Return the (x, y) coordinate for the center point of the cell that contains the specified text.  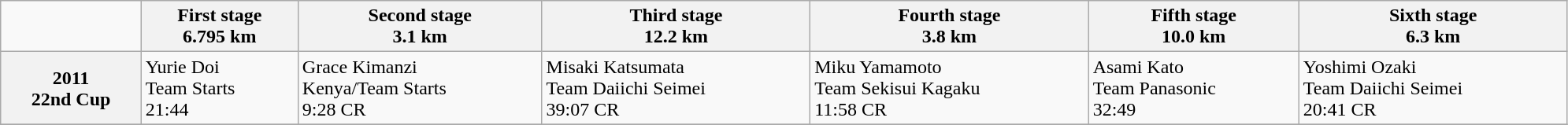
Fifth stage10.0 km (1194, 27)
Yoshimi OzakiTeam Daiichi Seimei20:41 CR (1433, 88)
Third stage12.2 km (676, 27)
Miku YamamotoTeam Sekisui Kagaku11:58 CR (950, 88)
First stage6.795 km (219, 27)
Fourth stage3.8 km (950, 27)
2011 22nd Cup (71, 88)
Asami KatoTeam Panasonic32:49 (1194, 88)
Second stage3.1 km (420, 27)
Misaki Katsumata Team Daiichi Seimei39:07 CR (676, 88)
Grace KimanziKenya/Team Starts9:28 CR (420, 88)
Yurie DoiTeam Starts21:44 (219, 88)
Sixth stage6.3 km (1433, 27)
